Locate the cell with the specified text and output its [x, y] center coordinate. 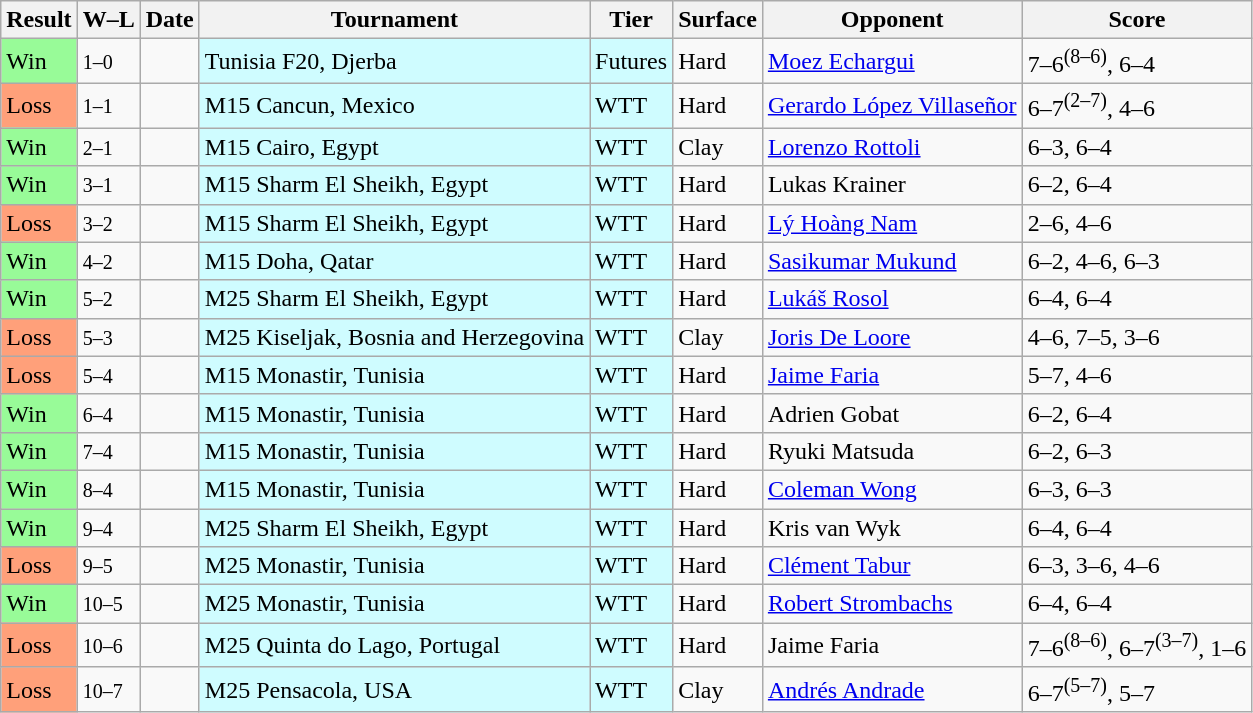
Tunisia F20, Djerba [394, 62]
Date [170, 20]
6–7(5–7), 5–7 [1137, 690]
Coleman Wong [892, 489]
Robert Strombachs [892, 604]
Sasikumar Mukund [892, 261]
M25 Kiseljak, Bosnia and Herzegovina [394, 337]
Lý Hoàng Nam [892, 223]
6–2, 6–3 [1137, 451]
6–4 [108, 413]
6–3, 3–6, 4–6 [1137, 566]
Result [39, 20]
Adrien Gobat [892, 413]
Kris van Wyk [892, 528]
1–1 [108, 106]
6–3, 6–4 [1137, 147]
Lukas Krainer [892, 185]
3–2 [108, 223]
6–3, 6–3 [1137, 489]
Surface [718, 20]
Lukáš Rosol [892, 299]
10–6 [108, 646]
Moez Echargui [892, 62]
Tier [632, 20]
7–6(8–6), 6–4 [1137, 62]
6–2, 4–6, 6–3 [1137, 261]
W–L [108, 20]
2–6, 4–6 [1137, 223]
5–7, 4–6 [1137, 375]
4–2 [108, 261]
Andrés Andrade [892, 690]
7–6(8–6), 6–7(3–7), 1–6 [1137, 646]
Ryuki Matsuda [892, 451]
M15 Doha, Qatar [394, 261]
7–4 [108, 451]
8–4 [108, 489]
Score [1137, 20]
10–7 [108, 690]
9–4 [108, 528]
6–7(2–7), 4–6 [1137, 106]
5–3 [108, 337]
M15 Cairo, Egypt [394, 147]
10–5 [108, 604]
2–1 [108, 147]
Lorenzo Rottoli [892, 147]
Joris De Loore [892, 337]
Futures [632, 62]
3–1 [108, 185]
M15 Cancun, Mexico [394, 106]
Gerardo López Villaseñor [892, 106]
9–5 [108, 566]
5–4 [108, 375]
1–0 [108, 62]
M25 Quinta do Lago, Portugal [394, 646]
M25 Pensacola, USA [394, 690]
Tournament [394, 20]
Clément Tabur [892, 566]
4–6, 7–5, 3–6 [1137, 337]
Opponent [892, 20]
5–2 [108, 299]
